Find where the given text appears and provide that cell's center as [x, y] coordinate. 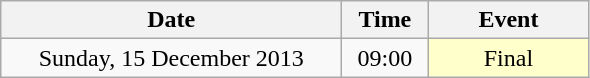
Time [385, 20]
Date [172, 20]
09:00 [385, 58]
Final [508, 58]
Sunday, 15 December 2013 [172, 58]
Event [508, 20]
